Pinpoint the cell where the given text exists, returning its (X, Y) midpoint coordinate. 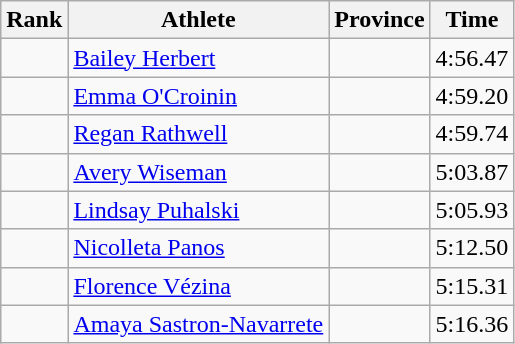
Athlete (198, 20)
Amaya Sastron-Navarrete (198, 324)
Emma O'Croinin (198, 96)
5:16.36 (472, 324)
Florence Vézina (198, 286)
Time (472, 20)
Rank (34, 20)
4:59.74 (472, 134)
Province (380, 20)
4:56.47 (472, 58)
5:03.87 (472, 172)
Nicolleta Panos (198, 248)
5:05.93 (472, 210)
5:12.50 (472, 248)
Avery Wiseman (198, 172)
5:15.31 (472, 286)
Bailey Herbert (198, 58)
Lindsay Puhalski (198, 210)
Regan Rathwell (198, 134)
4:59.20 (472, 96)
